Find where the given text appears and provide that cell's center as [x, y] coordinate. 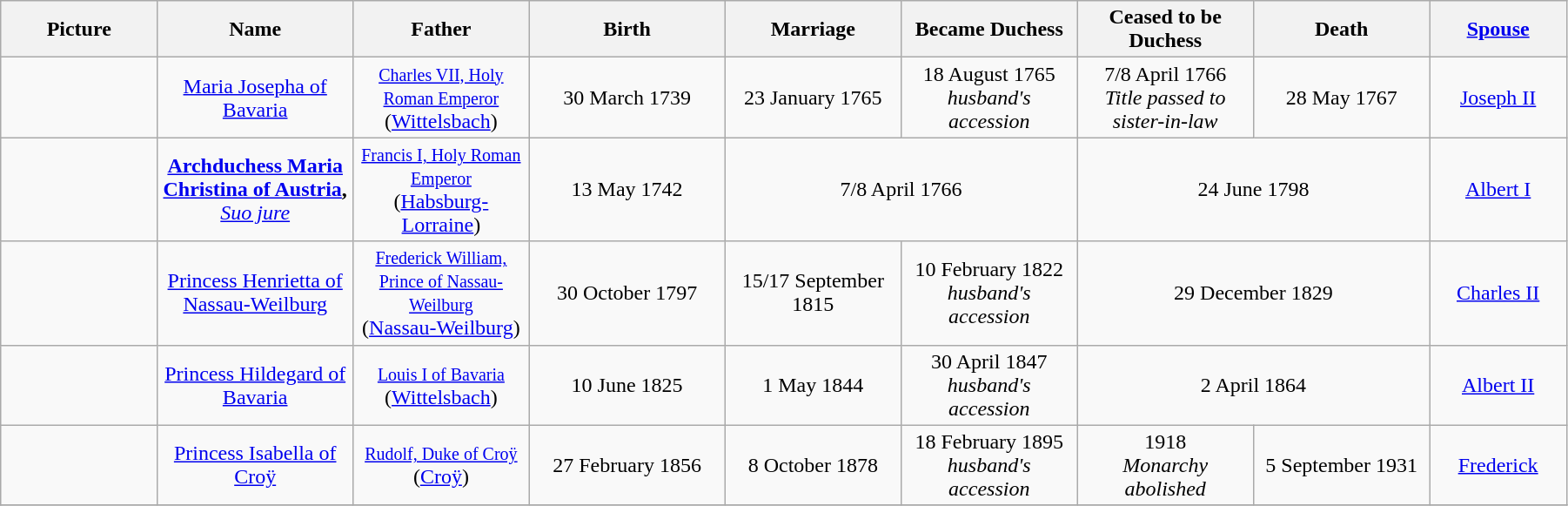
1 May 1844 [813, 385]
Albert II [1498, 385]
Spouse [1498, 30]
30 October 1797 [627, 293]
2 April 1864 [1253, 385]
27 February 1856 [627, 465]
Rudolf, Duke of Croÿ (Croÿ) [441, 465]
Birth [627, 30]
8 October 1878 [813, 465]
Death [1341, 30]
Ceased to be Duchess [1165, 30]
29 December 1829 [1253, 293]
23 January 1765 [813, 98]
7/8 April 1766 Title passed to sister-in-law [1165, 98]
30 April 1847husband's accession [989, 385]
30 March 1739 [627, 98]
Joseph II [1498, 98]
7/8 April 1766 [901, 190]
Archduchess Maria Christina of Austria,Suo jure [256, 190]
5 September 1931 [1341, 465]
Maria Josepha of Bavaria [256, 98]
15/17 September 1815 [813, 293]
Frederick [1498, 465]
24 June 1798 [1253, 190]
Princess Isabella of Croÿ [256, 465]
13 May 1742 [627, 190]
Princess Henrietta of Nassau-Weilburg [256, 293]
Albert I [1498, 190]
Became Duchess [989, 30]
Louis I of Bavaria (Wittelsbach) [441, 385]
10 June 1825 [627, 385]
Francis I, Holy Roman Emperor (Habsburg-Lorraine) [441, 190]
18 February 1895husband's accession [989, 465]
Princess Hildegard of Bavaria [256, 385]
Charles II [1498, 293]
Father [441, 30]
10 February 1822husband's accession [989, 293]
Name [256, 30]
Marriage [813, 30]
Picture [79, 30]
1918Monarchy abolished [1165, 465]
28 May 1767 [1341, 98]
Charles VII, Holy Roman Emperor (Wittelsbach) [441, 98]
Frederick William, Prince of Nassau-Weilburg (Nassau-Weilburg) [441, 293]
18 August 1765husband's accession [989, 98]
